Return the [x, y] coordinate for the center point of the cell that contains the specified text.  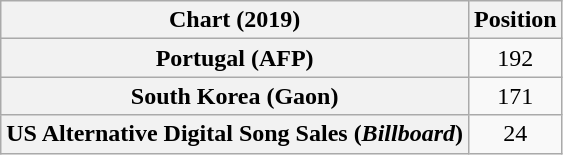
South Korea (Gaon) [235, 96]
192 [515, 58]
24 [515, 134]
US Alternative Digital Song Sales (Billboard) [235, 134]
Position [515, 20]
171 [515, 96]
Portugal (AFP) [235, 58]
Chart (2019) [235, 20]
